Extract the [X, Y] coordinate from the center of the cell holding the provided text.  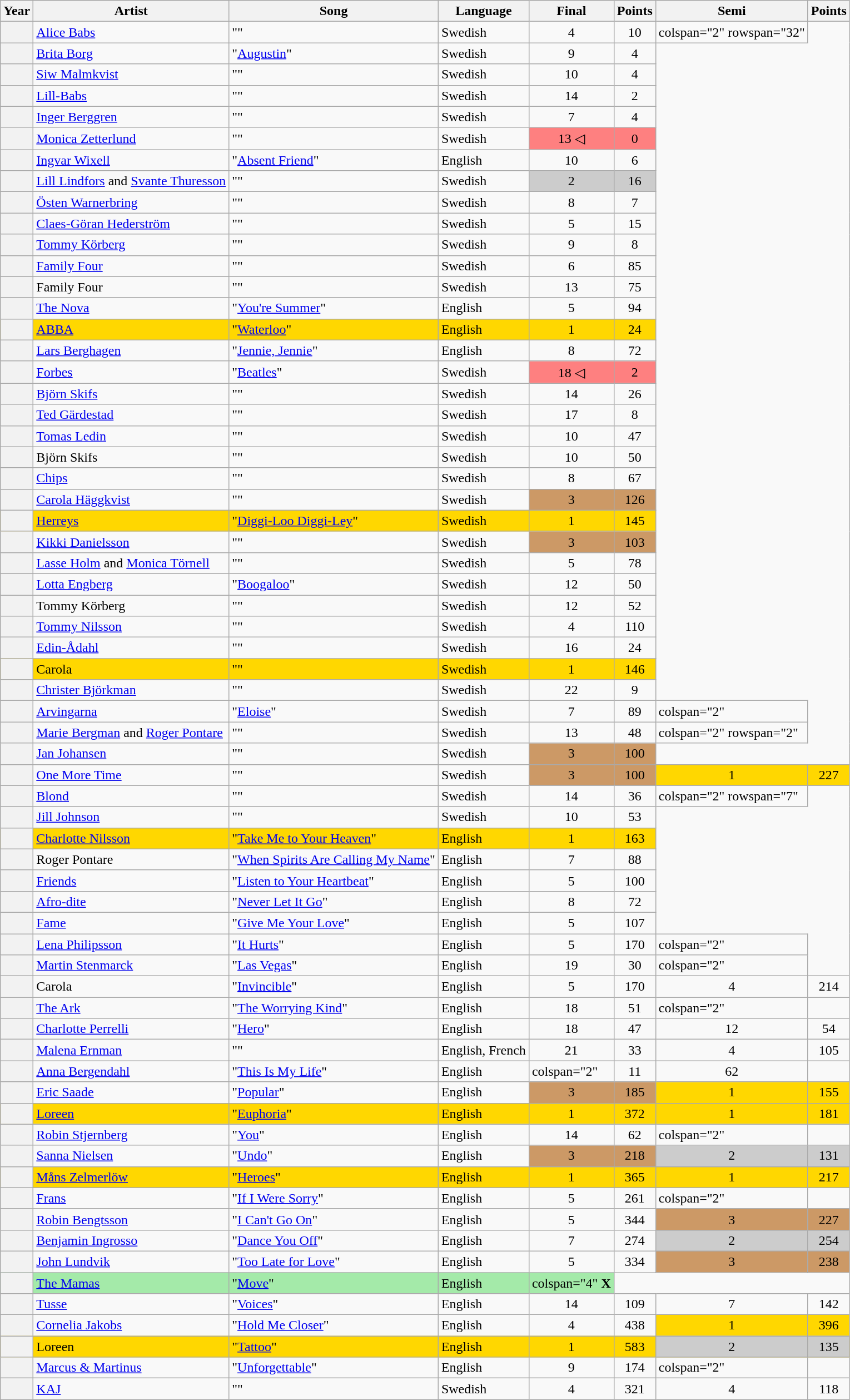
146 [635, 669]
Anna Bergendahl [131, 1071]
"Hero" [334, 1029]
Alice Babs [131, 32]
321 [635, 1389]
Fame [131, 923]
colspan="4" X [571, 1283]
Lotta Engberg [131, 584]
17 [571, 415]
Robin Bengtsson [131, 1219]
Final [571, 11]
583 [635, 1347]
15 [635, 224]
"Hold Me Closer" [334, 1325]
Marie Bergman and Roger Pontare [131, 733]
Jan Johansen [131, 754]
Blond [131, 796]
238 [828, 1262]
396 [828, 1325]
Lill-Babs [131, 96]
Herreys [131, 521]
51 [635, 1008]
19 [571, 966]
Tusse [131, 1304]
Semi [732, 11]
"Eloise" [334, 711]
Måns Zelmerlöw [131, 1177]
Charlotte Perrelli [131, 1029]
"Boogaloo" [334, 584]
155 [828, 1092]
185 [635, 1092]
"Move" [334, 1283]
Siw Malmkvist [131, 75]
103 [635, 542]
Lill Lindfors and Svante Thuresson [131, 181]
85 [635, 266]
Lasse Holm and Monica Törnell [131, 563]
52 [635, 606]
"Take Me to Your Heaven" [334, 838]
Tommy Nilsson [131, 627]
Jill Johnson [131, 817]
John Lundvik [131, 1262]
334 [635, 1262]
"Beatles" [334, 372]
Christer Björkman [131, 690]
365 [635, 1177]
109 [635, 1304]
Chips [131, 478]
colspan="2" rowspan="7" [732, 796]
218 [635, 1156]
"If I Were Sorry" [334, 1198]
Friends [131, 880]
"When Spirits Are Calling My Name" [334, 859]
372 [635, 1114]
107 [635, 923]
Forbes [131, 372]
Claes-Göran Hederström [131, 224]
"You're Summer" [334, 308]
53 [635, 817]
"Tattoo" [334, 1347]
"Too Late for Love" [334, 1262]
174 [635, 1368]
Östen Warnerbring [131, 202]
"Jennie, Jennie" [334, 350]
67 [635, 478]
Tomas Ledin [131, 436]
78 [635, 563]
Eric Saade [131, 1092]
The Mamas [131, 1283]
colspan="2" rowspan="2" [732, 733]
0 [635, 138]
26 [635, 394]
"Unforgettable" [334, 1368]
"Invincible" [334, 987]
Charlotte Nilsson [131, 838]
254 [828, 1240]
18 ◁ [571, 372]
"Waterloo" [334, 329]
ABBA [131, 329]
Lars Berghagen [131, 350]
11 [635, 1071]
214 [828, 987]
110 [635, 627]
"I Can't Go On" [334, 1219]
"It Hurts" [334, 944]
"Dance You Off" [334, 1240]
Frans [131, 1198]
Lena Philipsson [131, 944]
"Heroes" [334, 1177]
English, French [484, 1050]
Arvingarna [131, 711]
"Absent Friend" [334, 160]
181 [828, 1114]
Artist [131, 11]
126 [635, 499]
Carola Häggkvist [131, 499]
One More Time [131, 775]
344 [635, 1219]
Robin Stjernberg [131, 1135]
colspan="2" rowspan="32" [732, 32]
30 [635, 966]
217 [828, 1177]
"Diggi-Loo Diggi-Ley" [334, 521]
"Undo" [334, 1156]
Malena Ernman [131, 1050]
Marcus & Martinus [131, 1368]
22 [571, 690]
"Never Let It Go" [334, 902]
Language [484, 11]
Cornelia Jakobs [131, 1325]
48 [635, 733]
"This Is My Life" [334, 1071]
Sanna Nielsen [131, 1156]
118 [828, 1389]
Ingvar Wixell [131, 160]
Benjamin Ingrosso [131, 1240]
142 [828, 1304]
"Popular" [334, 1092]
105 [828, 1050]
Ted Gärdestad [131, 415]
36 [635, 796]
Roger Pontare [131, 859]
13 ◁ [571, 138]
The Nova [131, 308]
438 [635, 1325]
"You" [334, 1135]
88 [635, 859]
Martin Stenmarck [131, 966]
"Voices" [334, 1304]
Song [334, 11]
Edin-Ådahl [131, 648]
89 [635, 711]
"Listen to Your Heartbeat" [334, 880]
Brita Borg [131, 53]
33 [635, 1050]
54 [828, 1029]
The Ark [131, 1008]
Monica Zetterlund [131, 138]
274 [635, 1240]
131 [828, 1156]
21 [571, 1050]
135 [828, 1347]
75 [635, 287]
261 [635, 1198]
"Give Me Your Love" [334, 923]
"Las Vegas" [334, 966]
KAJ [131, 1389]
"Augustin" [334, 53]
Year [17, 11]
145 [635, 521]
Kikki Danielsson [131, 542]
163 [635, 838]
"The Worrying Kind" [334, 1008]
Afro-dite [131, 902]
94 [635, 308]
Inger Berggren [131, 117]
"Euphoria" [334, 1114]
